Find where the given text appears and provide that cell's center as (x, y) coordinate. 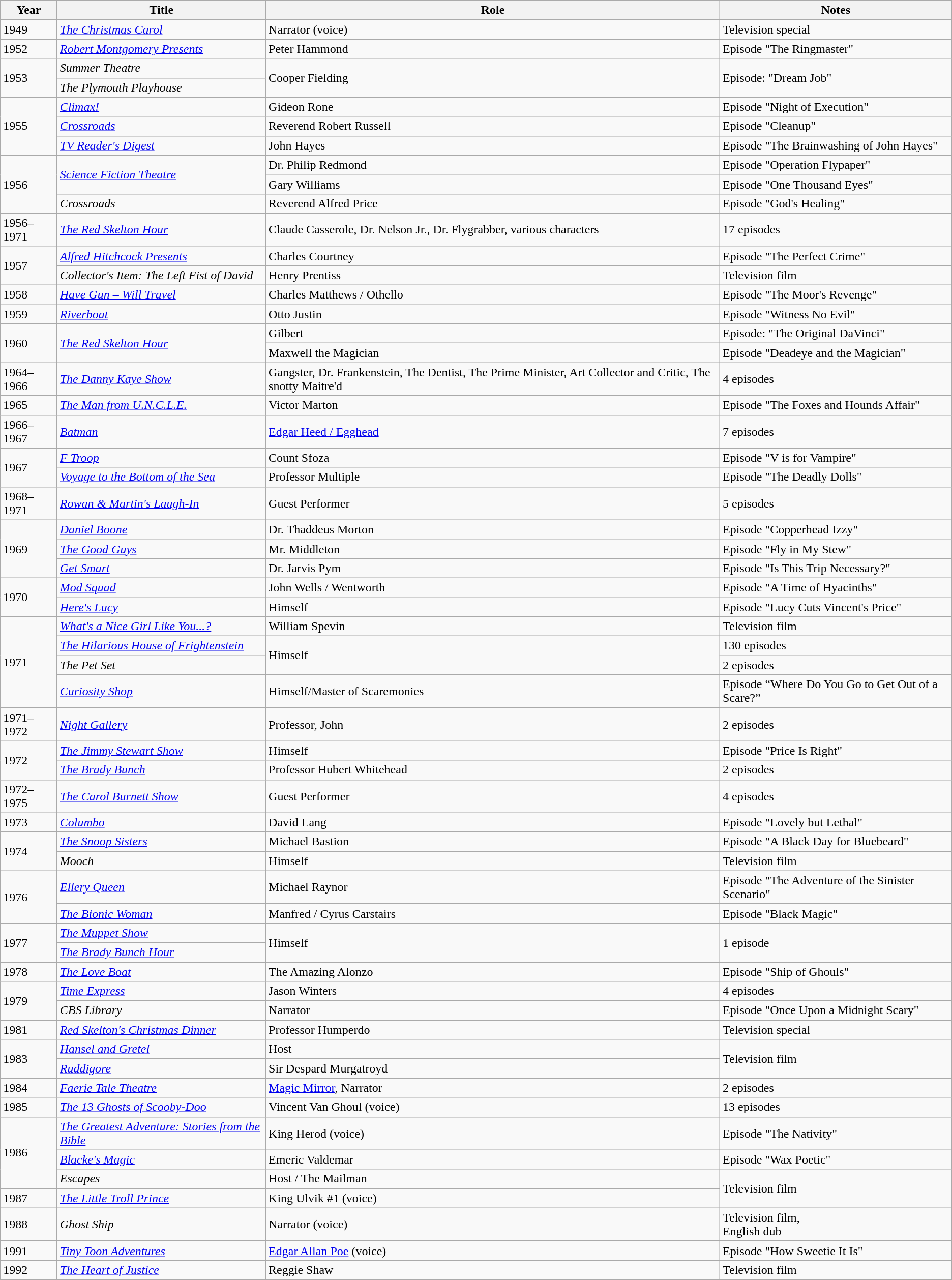
1992 (28, 1270)
The Greatest Adventure: Stories from the Bible (161, 1133)
1957 (28, 265)
Episode "Black Magic" (836, 913)
Manfred / Cyrus Carstairs (493, 913)
Episode "The Moor's Revenge" (836, 295)
Episode "The Perfect Crime" (836, 256)
Episode "Operation Flypaper" (836, 165)
Episode "A Black Day for Bluebeard" (836, 842)
John Wells / Wentworth (493, 587)
1955 (28, 126)
Tiny Toon Adventures (161, 1251)
What's a Nice Girl Like You...? (161, 627)
Episode "Deadeye and the Magician" (836, 353)
The 13 Ghosts of Scooby-Doo (161, 1107)
Summer Theatre (161, 68)
F Troop (161, 458)
Otto Justin (493, 314)
13 episodes (836, 1107)
John Hayes (493, 145)
The Bionic Woman (161, 913)
The Carol Burnett Show (161, 796)
Gangster, Dr. Frankenstein, The Dentist, The Prime Minister, Art Collector and Critic, The snotty Maitre'd (493, 379)
1977 (28, 942)
Peter Hammond (493, 49)
Count Sfoza (493, 458)
CBS Library (161, 1010)
Magic Mirror, Narrator (493, 1088)
Cooper Fielding (493, 78)
Reggie Shaw (493, 1270)
Charles Courtney (493, 256)
Science Fiction Theatre (161, 174)
Voyage to the Bottom of the Sea (161, 477)
The Brady Bunch (161, 770)
The Hilarious House of Frightenstein (161, 646)
Alfred Hitchcock Presents (161, 256)
1956–1971 (28, 230)
Gary Williams (493, 184)
Gilbert (493, 334)
Episode "Once Upon a Midnight Scary" (836, 1010)
Episode "Lucy Cuts Vincent's Price" (836, 607)
The Snoop Sisters (161, 842)
7 episodes (836, 431)
1952 (28, 49)
The Heart of Justice (161, 1270)
Batman (161, 431)
1972–1975 (28, 796)
Time Express (161, 991)
The Plymouth Playhouse (161, 87)
King Ulvik #1 (voice) (493, 1198)
Mod Squad (161, 587)
Claude Casserole, Dr. Nelson Jr., Dr. Flygrabber, various characters (493, 230)
Episode "Copperhead Izzy" (836, 529)
Role (493, 10)
Get Smart (161, 568)
Episode "Price Is Right" (836, 751)
Episode "Fly in My Stew" (836, 549)
1985 (28, 1107)
Episode: "Dream Job" (836, 78)
Title (161, 10)
5 episodes (836, 503)
Mooch (161, 861)
Blacke's Magic (161, 1159)
Edgar Heed / Egghead (493, 431)
Episode "V is for Vampire" (836, 458)
Emeric Valdemar (493, 1159)
Charles Matthews / Othello (493, 295)
The Muppet Show (161, 933)
130 episodes (836, 646)
Episode "The Brainwashing of John Hayes" (836, 145)
Faerie Tale Theatre (161, 1088)
Professor Multiple (493, 477)
Edgar Allan Poe (voice) (493, 1251)
David Lang (493, 822)
Episode "Cleanup" (836, 126)
Episode "God's Healing" (836, 203)
Himself/Master of Scaremonies (493, 692)
Night Gallery (161, 724)
Episode "Wax Poetic" (836, 1159)
Curiosity Shop (161, 692)
1969 (28, 549)
Hansel and Gretel (161, 1049)
Riverboat (161, 314)
1 episode (836, 942)
Professor Humperdo (493, 1030)
Ghost Ship (161, 1225)
1984 (28, 1088)
Mr. Middleton (493, 549)
The Man from U.N.C.L.E. (161, 405)
Episode "How Sweetie It Is" (836, 1251)
Dr. Philip Redmond (493, 165)
Episode “Where Do You Go to Get Out of a Scare?” (836, 692)
Episode "Night of Execution" (836, 107)
Daniel Boone (161, 529)
Maxwell the Magician (493, 353)
1988 (28, 1225)
King Herod (voice) (493, 1133)
Here's Lucy (161, 607)
1974 (28, 851)
Climax! (161, 107)
Episode "Is This Trip Necessary?" (836, 568)
1991 (28, 1251)
Dr. Jarvis Pym (493, 568)
1970 (28, 597)
1958 (28, 295)
The Good Guys (161, 549)
Year (28, 10)
Collector's Item: The Left Fist of David (161, 276)
1966–1967 (28, 431)
Vincent Van Ghoul (voice) (493, 1107)
Michael Raynor (493, 887)
Episode: "The Original DaVinci" (836, 334)
1968–1971 (28, 503)
The Danny Kaye Show (161, 379)
Ruddigore (161, 1068)
Episode "The Deadly Dolls" (836, 477)
1986 (28, 1152)
1972 (28, 760)
Rowan & Martin's Laugh-In (161, 503)
1965 (28, 405)
The Brady Bunch Hour (161, 952)
17 episodes (836, 230)
Episode "Witness No Evil" (836, 314)
Episode "The Ringmaster" (836, 49)
Robert Montgomery Presents (161, 49)
Episode "One Thousand Eyes" (836, 184)
1949 (28, 29)
Episode "The Adventure of the Sinister Scenario" (836, 887)
Henry Prentiss (493, 276)
1971 (28, 662)
Television film,English dub (836, 1225)
William Spevin (493, 627)
1976 (28, 897)
Jason Winters (493, 991)
1959 (28, 314)
Notes (836, 10)
The Pet Set (161, 665)
Host / The Mailman (493, 1179)
Dr. Thaddeus Morton (493, 529)
The Little Troll Prince (161, 1198)
Escapes (161, 1179)
1981 (28, 1030)
Professor Hubert Whitehead (493, 770)
The Jimmy Stewart Show (161, 751)
The Amazing Alonzo (493, 972)
Ellery Queen (161, 887)
TV Reader's Digest (161, 145)
Host (493, 1049)
1953 (28, 78)
1967 (28, 467)
1971–1972 (28, 724)
1960 (28, 343)
Gideon Rone (493, 107)
1956 (28, 184)
Michael Bastion (493, 842)
Episode "The Nativity" (836, 1133)
Episode "The Foxes and Hounds Affair" (836, 405)
Episode "Lovely but Lethal" (836, 822)
1987 (28, 1198)
1978 (28, 972)
Victor Marton (493, 405)
Narrator (493, 1010)
Sir Despard Murgatroyd (493, 1068)
Episode "A Time of Hyacinths" (836, 587)
1983 (28, 1059)
The Love Boat (161, 972)
Columbo (161, 822)
Have Gun – Will Travel (161, 295)
Red Skelton's Christmas Dinner (161, 1030)
Reverend Alfred Price (493, 203)
1973 (28, 822)
The Christmas Carol (161, 29)
Reverend Robert Russell (493, 126)
Episode "Ship of Ghouls" (836, 972)
1964–1966 (28, 379)
Professor, John (493, 724)
1979 (28, 1001)
